For the text-containing cell, return its midpoint in (X, Y) coordinate format. 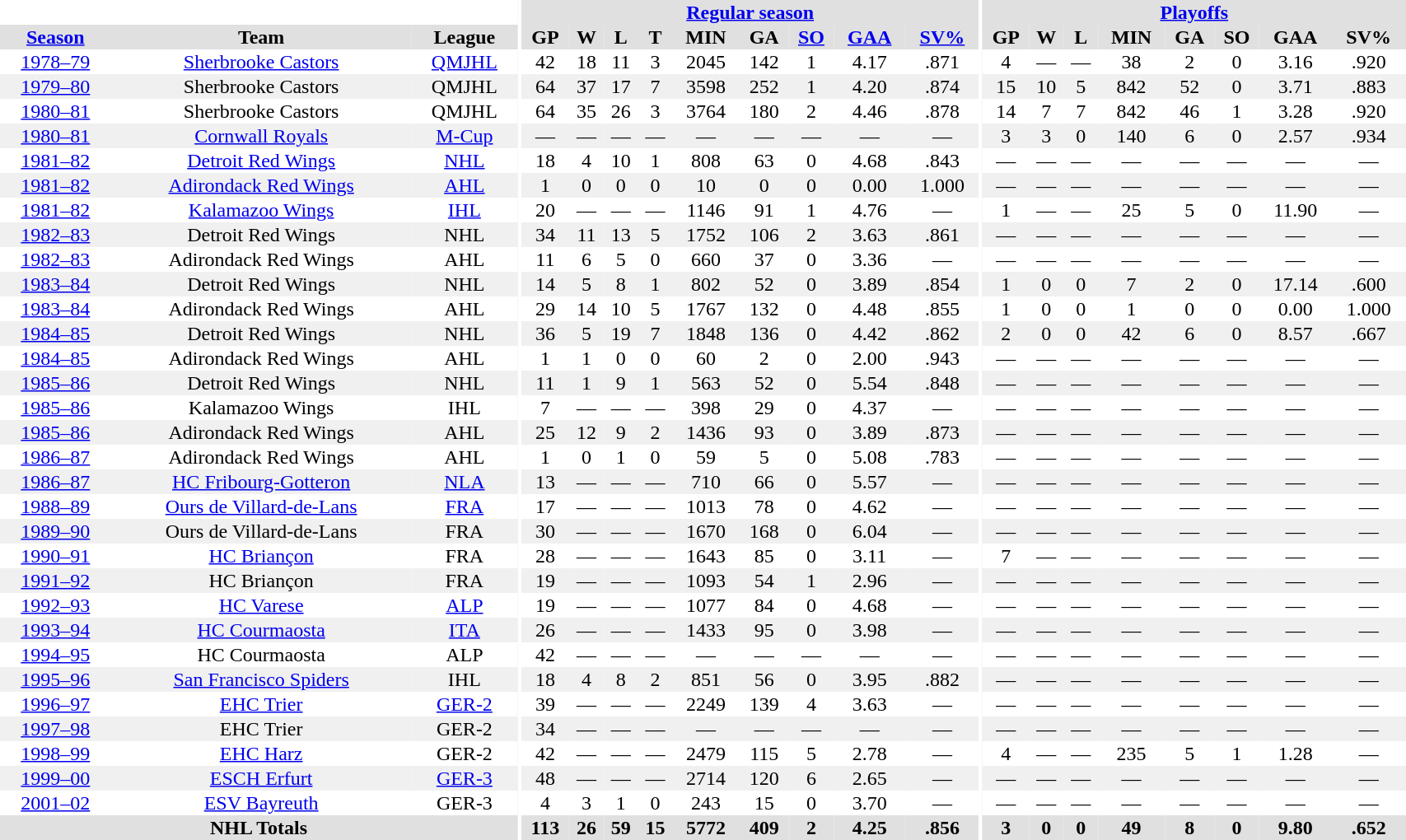
132 (764, 309)
113 (545, 828)
106 (764, 235)
243 (705, 803)
30 (545, 531)
1670 (705, 531)
.861 (942, 235)
1146 (705, 210)
115 (764, 754)
17.14 (1296, 284)
56 (764, 679)
1997–98 (56, 729)
660 (705, 259)
1999–00 (56, 778)
.856 (942, 828)
11.90 (1296, 210)
802 (705, 284)
2.65 (870, 778)
1848 (705, 334)
36 (545, 334)
139 (764, 704)
3.11 (870, 556)
4.62 (870, 506)
78 (764, 506)
1.28 (1296, 754)
1978–79 (56, 62)
Team (262, 37)
4.46 (870, 111)
ITA (465, 630)
4.76 (870, 210)
168 (764, 531)
.878 (942, 111)
EHC Harz (262, 754)
1979–80 (56, 86)
2.96 (870, 581)
1998–99 (56, 754)
2.57 (1296, 136)
39 (545, 704)
.873 (942, 432)
HC Varese (262, 605)
.843 (942, 161)
1991–92 (56, 581)
.934 (1369, 136)
1995–96 (56, 679)
6.04 (870, 531)
.882 (942, 679)
M-Cup (465, 136)
1990–91 (56, 556)
808 (705, 161)
Playoffs (1194, 12)
.943 (942, 358)
85 (764, 556)
NLA (465, 482)
4.25 (870, 828)
3.71 (1296, 86)
4.17 (870, 62)
.600 (1369, 284)
12 (586, 432)
93 (764, 432)
Regular season (750, 12)
.871 (942, 62)
38 (1132, 62)
35 (586, 111)
.667 (1369, 334)
2045 (705, 62)
4.20 (870, 86)
3.36 (870, 259)
3.16 (1296, 62)
HC Fribourg-Gotteron (262, 482)
5.08 (870, 457)
3598 (705, 86)
2714 (705, 778)
1988–89 (56, 506)
T (656, 37)
48 (545, 778)
1992–93 (56, 605)
1752 (705, 235)
91 (764, 210)
563 (705, 383)
2.00 (870, 358)
Cornwall Royals (262, 136)
San Francisco Spiders (262, 679)
8.57 (1296, 334)
235 (1132, 754)
.874 (942, 86)
NHL Totals (259, 828)
.855 (942, 309)
66 (764, 482)
1093 (705, 581)
120 (764, 778)
1989–90 (56, 531)
851 (705, 679)
54 (764, 581)
1994–95 (56, 655)
2001–02 (56, 803)
409 (764, 828)
Season (56, 37)
3.98 (870, 630)
5772 (705, 828)
ESCH Erfurt (262, 778)
4.42 (870, 334)
1077 (705, 605)
49 (1132, 828)
2249 (705, 704)
3764 (705, 111)
9.80 (1296, 828)
1433 (705, 630)
142 (764, 62)
46 (1189, 111)
95 (764, 630)
180 (764, 111)
5.54 (870, 383)
20 (545, 210)
136 (764, 334)
4.48 (870, 309)
1993–94 (56, 630)
398 (705, 408)
4.37 (870, 408)
28 (545, 556)
.652 (1369, 828)
2479 (705, 754)
84 (764, 605)
3.95 (870, 679)
1996–97 (56, 704)
.883 (1369, 86)
5.57 (870, 482)
1643 (705, 556)
League (465, 37)
252 (764, 86)
63 (764, 161)
.848 (942, 383)
ESV Bayreuth (262, 803)
140 (1132, 136)
.783 (942, 457)
3.70 (870, 803)
60 (705, 358)
710 (705, 482)
.854 (942, 284)
1767 (705, 309)
3.28 (1296, 111)
1436 (705, 432)
1013 (705, 506)
2.78 (870, 754)
.862 (942, 334)
